Provide the (x, y) coordinate of the cell's center where the given text is located.  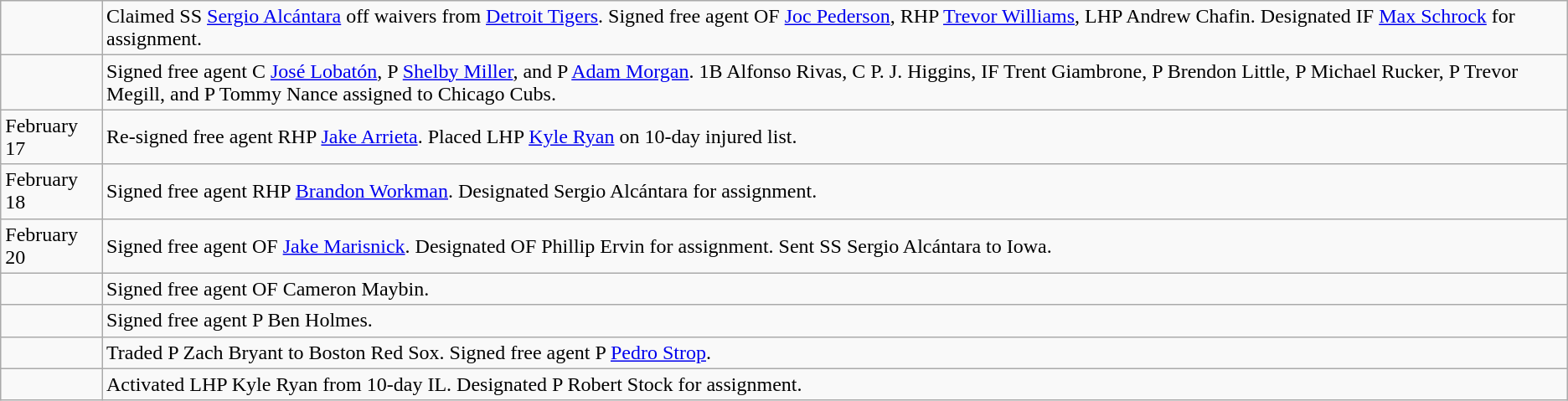
Signed free agent P Ben Holmes. (835, 321)
Activated LHP Kyle Ryan from 10-day IL. Designated P Robert Stock for assignment. (835, 384)
Signed free agent RHP Brandon Workman. Designated Sergio Alcántara for assignment. (835, 191)
Signed free agent OF Jake Marisnick. Designated OF Phillip Ervin for assignment. Sent SS Sergio Alcántara to Iowa. (835, 246)
Traded P Zach Bryant to Boston Red Sox. Signed free agent P Pedro Strop. (835, 352)
Signed free agent OF Cameron Maybin. (835, 289)
February 17 (52, 137)
Re-signed free agent RHP Jake Arrieta. Placed LHP Kyle Ryan on 10-day injured list. (835, 137)
February 18 (52, 191)
February 20 (52, 246)
